Detect which cell encompasses the target text, then output its (x, y) center coordinate. 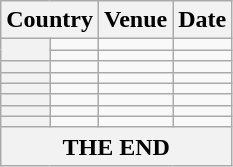
Venue (135, 20)
THE END (116, 146)
Country (50, 20)
Date (202, 20)
